For the text-containing cell, return its midpoint in [x, y] coordinate format. 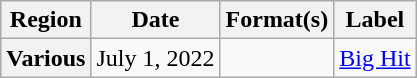
July 1, 2022 [156, 58]
Big Hit [375, 58]
Various [46, 58]
Label [375, 20]
Format(s) [277, 20]
Date [156, 20]
Region [46, 20]
